Determine the [X, Y] coordinate at the center of the cell enclosing the given text.  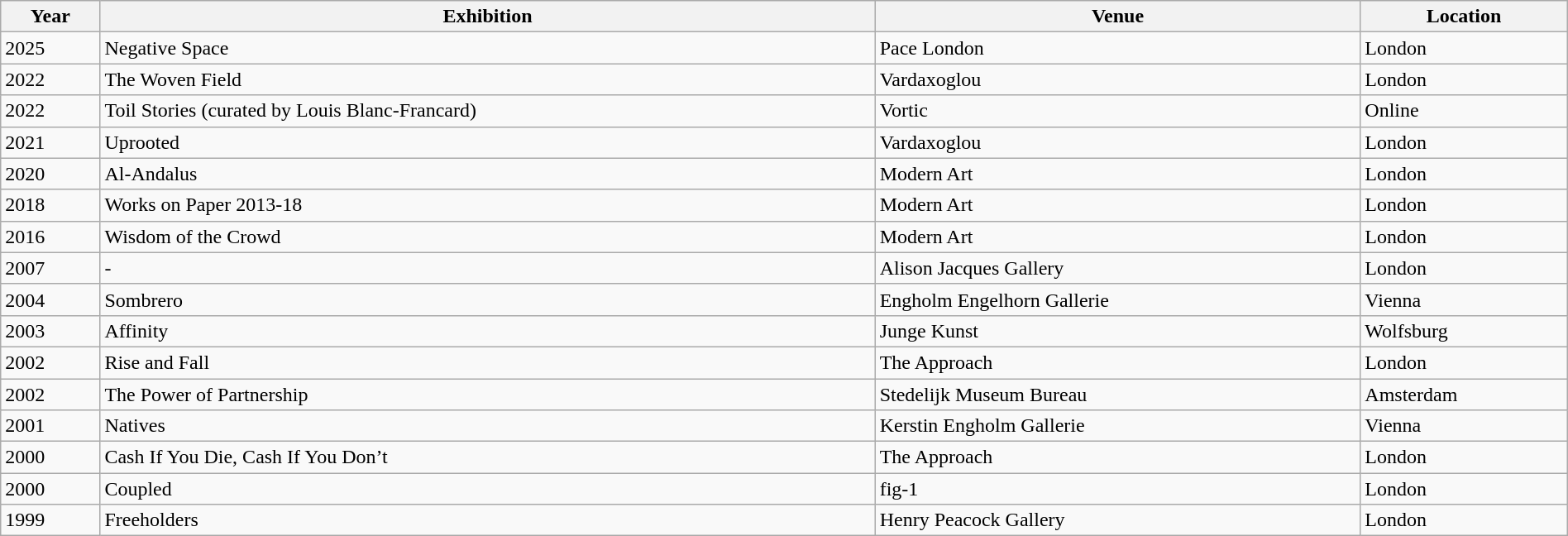
Negative Space [488, 48]
Affinity [488, 331]
Wisdom of the Crowd [488, 237]
Natives [488, 426]
Exhibition [488, 17]
2003 [50, 331]
Rise and Fall [488, 362]
Coupled [488, 489]
2018 [50, 205]
The Power of Partnership [488, 395]
2004 [50, 299]
Works on Paper 2013-18 [488, 205]
2020 [50, 174]
Kerstin Engholm Gallerie [1118, 426]
Location [1464, 17]
Uprooted [488, 142]
Year [50, 17]
The Woven Field [488, 79]
Venue [1118, 17]
Wolfsburg [1464, 331]
Toil Stories (curated by Louis Blanc-Francard) [488, 111]
fig-1 [1118, 489]
Engholm Engelhorn Gallerie [1118, 299]
2001 [50, 426]
Sombrero [488, 299]
Henry Peacock Gallery [1118, 520]
Al-Andalus [488, 174]
Pace London [1118, 48]
Online [1464, 111]
- [488, 268]
Alison Jacques Gallery [1118, 268]
Junge Kunst [1118, 331]
1999 [50, 520]
Freeholders [488, 520]
2025 [50, 48]
Cash If You Die, Cash If You Don’t [488, 457]
2016 [50, 237]
Amsterdam [1464, 395]
2007 [50, 268]
2021 [50, 142]
Stedelijk Museum Bureau [1118, 395]
Vortic [1118, 111]
